Identify which cell holds the provided text, then report its [X, Y] central coordinate. 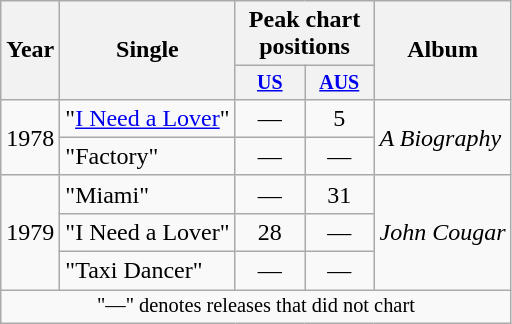
"Miami" [148, 194]
John Cougar [442, 232]
28 [270, 232]
A Biography [442, 137]
Peak chartpositions [304, 34]
1979 [30, 232]
31 [340, 194]
5 [340, 118]
"Factory" [148, 156]
AUS [340, 82]
Single [148, 50]
US [270, 82]
1978 [30, 137]
Album [442, 50]
"Taxi Dancer" [148, 271]
Year [30, 50]
"—" denotes releases that did not chart [256, 307]
